Provide the (x, y) coordinate of the cell's center where the given text is located.  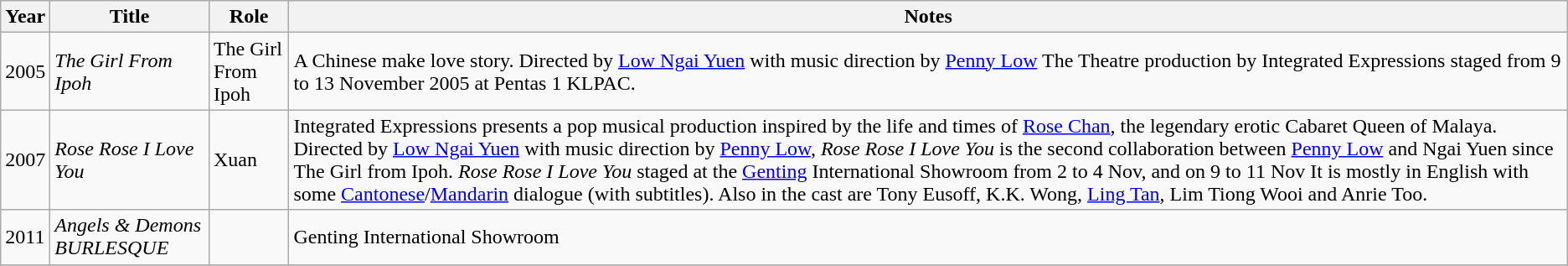
Rose Rose I Love You (130, 159)
Genting International Showroom (928, 237)
Xuan (249, 159)
Role (249, 17)
Notes (928, 17)
Angels & Demons BURLESQUE (130, 237)
2005 (25, 71)
Title (130, 17)
2007 (25, 159)
2011 (25, 237)
Year (25, 17)
